Find where the given text appears and provide that cell's center as (x, y) coordinate. 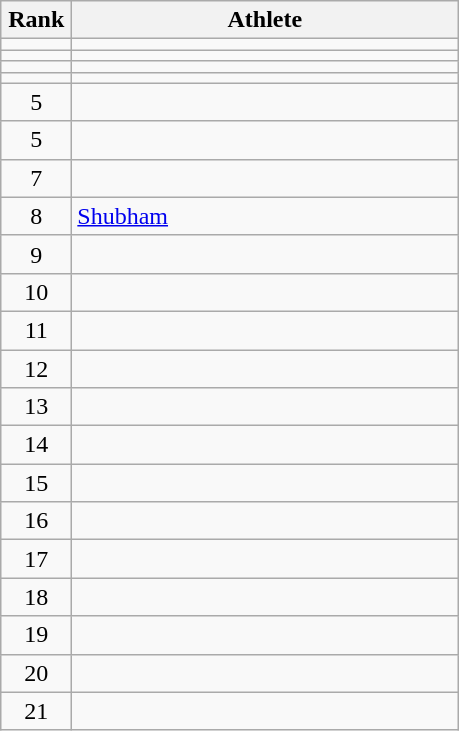
Rank (36, 20)
15 (36, 483)
14 (36, 445)
13 (36, 407)
Athlete (265, 20)
11 (36, 330)
10 (36, 292)
18 (36, 597)
20 (36, 673)
21 (36, 711)
17 (36, 559)
8 (36, 216)
16 (36, 521)
9 (36, 254)
12 (36, 369)
Shubham (265, 216)
7 (36, 178)
19 (36, 635)
